Find where the given text appears and provide that cell's center as [X, Y] coordinate. 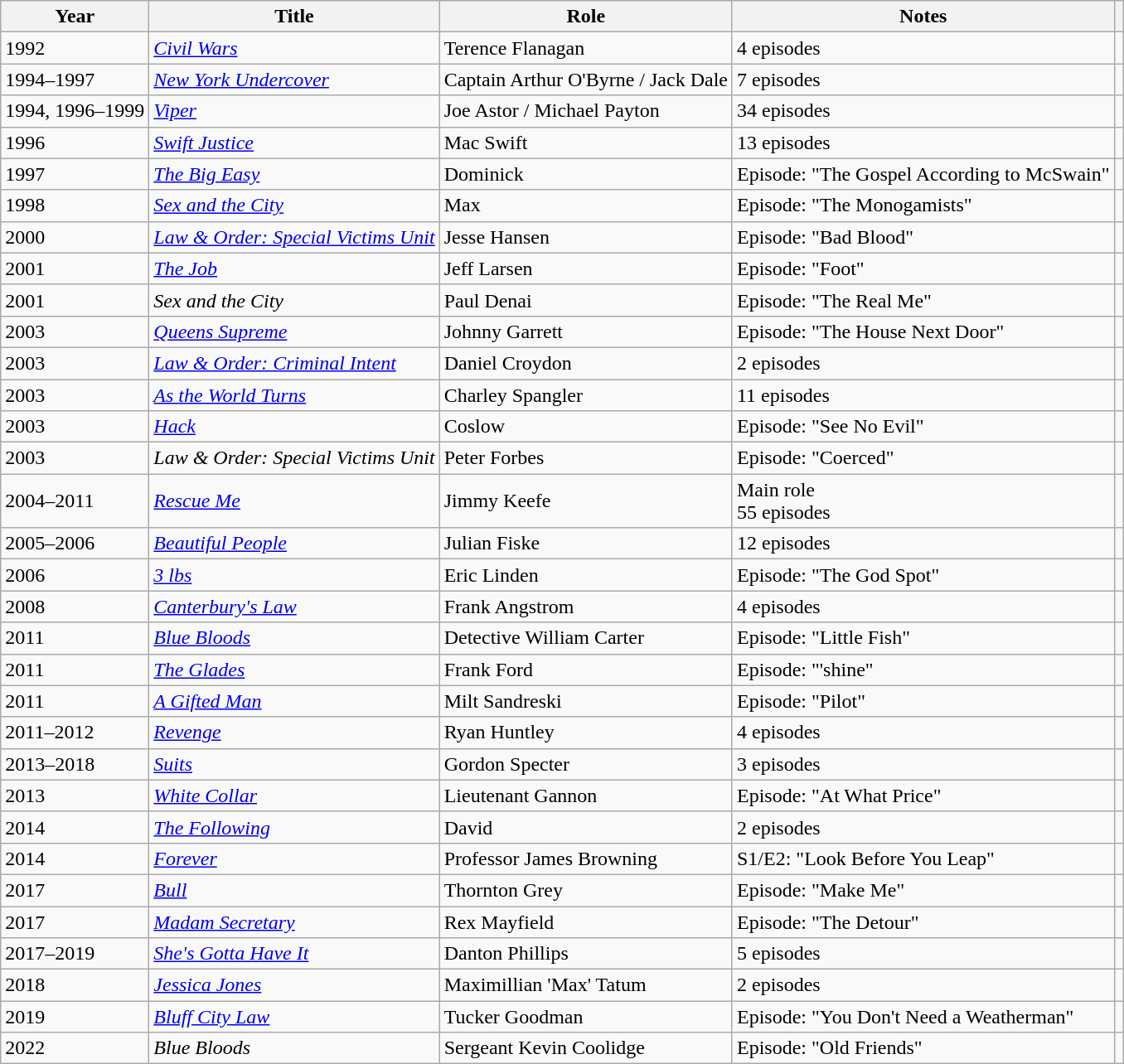
Episode: "'shine" [923, 670]
Mac Swift [585, 143]
David [585, 827]
Madam Secretary [294, 922]
2008 [75, 607]
Dominick [585, 174]
Main role55 episodes [923, 501]
Jesse Hansen [585, 237]
2019 [75, 1017]
Revenge [294, 733]
Peter Forbes [585, 458]
7 episodes [923, 80]
The Glades [294, 670]
Episode: "Make Me" [923, 890]
Maximillian 'Max' Tatum [585, 985]
Jimmy Keefe [585, 501]
Episode: "The Detour" [923, 922]
Rescue Me [294, 501]
Max [585, 206]
Johnny Garrett [585, 331]
1994–1997 [75, 80]
1997 [75, 174]
Episode: "You Don't Need a Weatherman" [923, 1017]
S1/E2: "Look Before You Leap" [923, 858]
She's Gotta Have It [294, 954]
Title [294, 17]
Julian Fiske [585, 544]
2005–2006 [75, 544]
Detective William Carter [585, 638]
Episode: "The Monogamists" [923, 206]
2018 [75, 985]
Episode: "See No Evil" [923, 427]
The Big Easy [294, 174]
Queens Supreme [294, 331]
1998 [75, 206]
Danton Phillips [585, 954]
Milt Sandreski [585, 701]
Episode: "Bad Blood" [923, 237]
12 episodes [923, 544]
Episode: "Little Fish" [923, 638]
5 episodes [923, 954]
Joe Astor / Michael Payton [585, 111]
Civil Wars [294, 48]
Viper [294, 111]
Paul Denai [585, 300]
34 episodes [923, 111]
Episode: "The Gospel According to McSwain" [923, 174]
Law & Order: Criminal Intent [294, 363]
Role [585, 17]
Bluff City Law [294, 1017]
Hack [294, 427]
Eric Linden [585, 575]
3 episodes [923, 764]
Suits [294, 764]
Thornton Grey [585, 890]
Episode: "Old Friends" [923, 1048]
A Gifted Man [294, 701]
11 episodes [923, 395]
Rex Mayfield [585, 922]
Episode: "Pilot" [923, 701]
3 lbs [294, 575]
As the World Turns [294, 395]
Professor James Browning [585, 858]
Bull [294, 890]
Terence Flanagan [585, 48]
Jessica Jones [294, 985]
2011–2012 [75, 733]
White Collar [294, 796]
Beautiful People [294, 544]
1996 [75, 143]
Episode: "At What Price" [923, 796]
Sergeant Kevin Coolidge [585, 1048]
Ryan Huntley [585, 733]
Tucker Goodman [585, 1017]
The Following [294, 827]
Episode: "The House Next Door" [923, 331]
2006 [75, 575]
Episode: "The God Spot" [923, 575]
1992 [75, 48]
Episode: "Foot" [923, 268]
Lieutenant Gannon [585, 796]
New York Undercover [294, 80]
Episode: "Coerced" [923, 458]
Jeff Larsen [585, 268]
Forever [294, 858]
2013 [75, 796]
Swift Justice [294, 143]
Captain Arthur O'Byrne / Jack Dale [585, 80]
Gordon Specter [585, 764]
Canterbury's Law [294, 607]
Year [75, 17]
Notes [923, 17]
2000 [75, 237]
1994, 1996–1999 [75, 111]
2004–2011 [75, 501]
Daniel Croydon [585, 363]
Frank Angstrom [585, 607]
2022 [75, 1048]
2013–2018 [75, 764]
Charley Spangler [585, 395]
13 episodes [923, 143]
Frank Ford [585, 670]
The Job [294, 268]
2017–2019 [75, 954]
Episode: "The Real Me" [923, 300]
Coslow [585, 427]
